From the cell containing the given text, extract its center point as (x, y) coordinate. 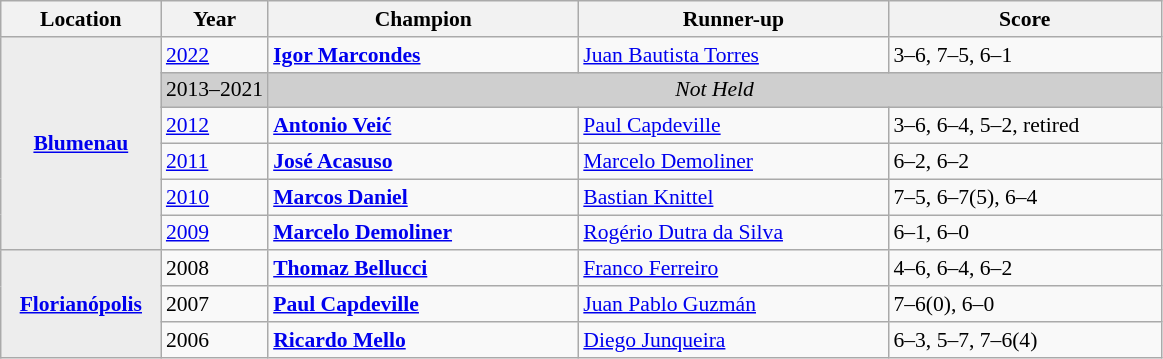
Rogério Dutra da Silva (733, 233)
Location (81, 19)
Franco Ferreiro (733, 269)
2010 (214, 197)
Juan Bautista Torres (733, 55)
Juan Pablo Guzmán (733, 304)
Score (1024, 19)
7–6(0), 6–0 (1024, 304)
3–6, 7–5, 6–1 (1024, 55)
2007 (214, 304)
Igor Marcondes (423, 55)
2011 (214, 162)
2009 (214, 233)
Antonio Veić (423, 126)
Bastian Knittel (733, 197)
Runner-up (733, 19)
2006 (214, 340)
3–6, 6–4, 5–2, retired (1024, 126)
6–2, 6–2 (1024, 162)
7–5, 6–7(5), 6–4 (1024, 197)
Blumenau (81, 144)
2012 (214, 126)
2013–2021 (214, 90)
José Acasuso (423, 162)
Ricardo Mello (423, 340)
Thomaz Bellucci (423, 269)
4–6, 6–4, 6–2 (1024, 269)
Champion (423, 19)
2008 (214, 269)
6–3, 5–7, 7–6(4) (1024, 340)
Year (214, 19)
Diego Junqueira (733, 340)
2022 (214, 55)
6–1, 6–0 (1024, 233)
Marcos Daniel (423, 197)
Florianópolis (81, 304)
Not Held (714, 90)
